Pinpoint the cell where the given text exists, returning its (x, y) midpoint coordinate. 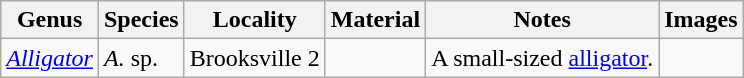
Genus (50, 20)
Material (375, 20)
Species (141, 20)
A small-sized alligator. (542, 58)
Notes (542, 20)
Brooksville 2 (254, 58)
Locality (254, 20)
Images (701, 20)
A. sp. (141, 58)
Alligator (50, 58)
